For the text-containing cell, return its midpoint in (x, y) coordinate format. 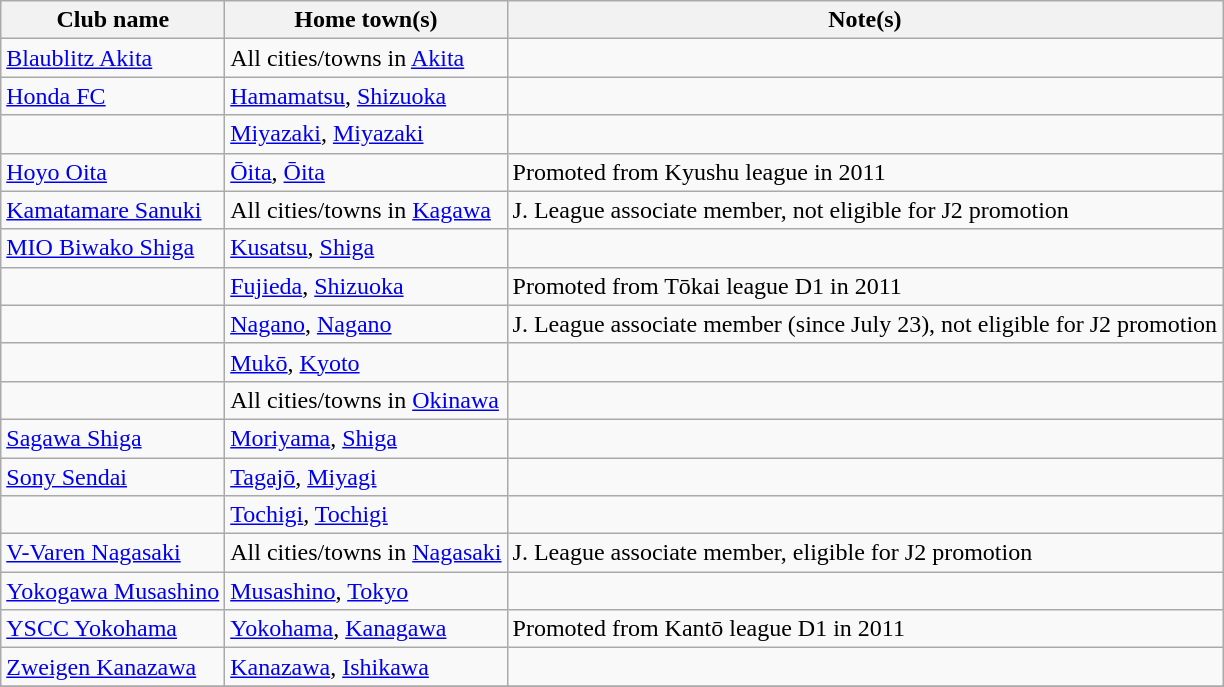
J. League associate member (since July 23), not eligible for J2 promotion (865, 324)
Tagajō, Miyagi (366, 477)
Sony Sendai (113, 477)
All cities/towns in Akita (366, 58)
V-Varen Nagasaki (113, 553)
Zweigen Kanazawa (113, 667)
All cities/towns in Kagawa (366, 210)
All cities/towns in Nagasaki (366, 553)
Miyazaki, Miyazaki (366, 134)
J. League associate member, eligible for J2 promotion (865, 553)
Home town(s) (366, 20)
Musashino, Tokyo (366, 591)
Hamamatsu, Shizuoka (366, 96)
Hoyo Oita (113, 172)
Blaublitz Akita (113, 58)
MIO Biwako Shiga (113, 248)
All cities/towns in Okinawa (366, 400)
Mukō, Kyoto (366, 362)
YSCC Yokohama (113, 629)
Nagano, Nagano (366, 324)
Ōita, Ōita (366, 172)
Sagawa Shiga (113, 438)
Kusatsu, Shiga (366, 248)
Yokohama, Kanagawa (366, 629)
Yokogawa Musashino (113, 591)
Promoted from Tōkai league D1 in 2011 (865, 286)
Note(s) (865, 20)
Club name (113, 20)
Moriyama, Shiga (366, 438)
Kamatamare Sanuki (113, 210)
Promoted from Kyushu league in 2011 (865, 172)
Promoted from Kantō league D1 in 2011 (865, 629)
Tochigi, Tochigi (366, 515)
Fujieda, Shizuoka (366, 286)
Honda FC (113, 96)
Kanazawa, Ishikawa (366, 667)
J. League associate member, not eligible for J2 promotion (865, 210)
